Extract the (X, Y) coordinate from the center of the cell holding the provided text.  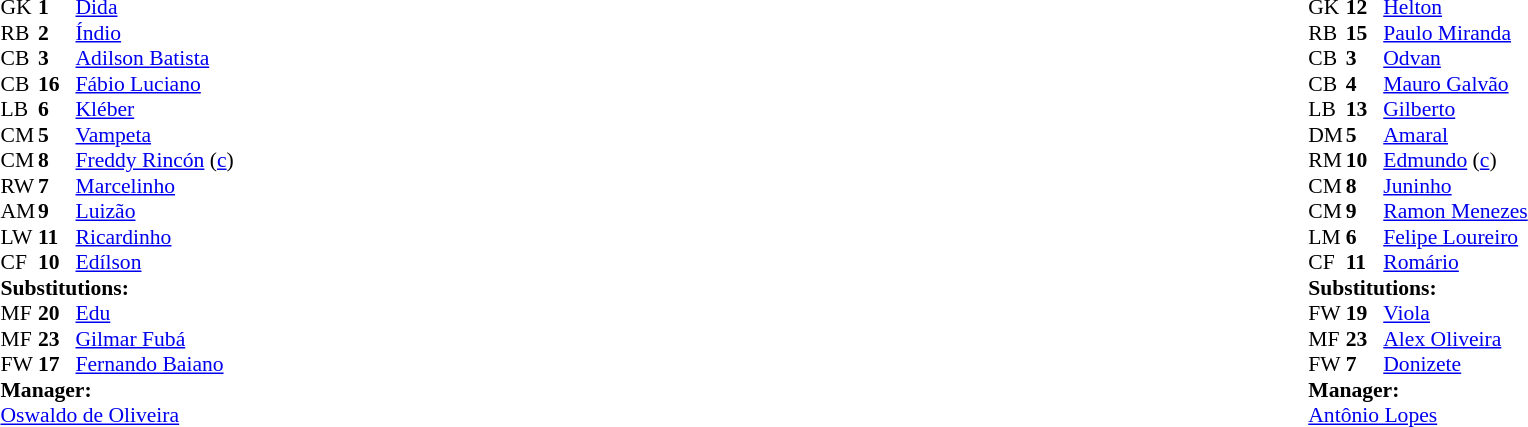
Romário (1455, 263)
Edmundo (c) (1455, 161)
Odvan (1455, 59)
Luizão (155, 211)
Ramon Menezes (1455, 211)
Amaral (1455, 135)
20 (57, 313)
2 (57, 33)
Ricardinho (155, 237)
Mauro Galvão (1455, 84)
Donizete (1455, 365)
Felipe Loureiro (1455, 237)
19 (1365, 313)
Índio (155, 33)
Edílson (155, 263)
Marcelinho (155, 186)
Alex Oliveira (1455, 339)
DM (1327, 135)
16 (57, 84)
Juninho (1455, 186)
Paulo Miranda (1455, 33)
Vampeta (155, 135)
Freddy Rincón (c) (155, 161)
RW (19, 186)
LM (1327, 237)
Kléber (155, 109)
Fernando Baiano (155, 365)
Adilson Batista (155, 59)
13 (1365, 109)
Gilberto (1455, 109)
4 (1365, 84)
Edu (155, 313)
Viola (1455, 313)
17 (57, 365)
Fábio Luciano (155, 84)
LW (19, 237)
AM (19, 211)
Gilmar Fubá (155, 339)
15 (1365, 33)
RM (1327, 161)
